Detect which cell encompasses the target text, then output its (X, Y) center coordinate. 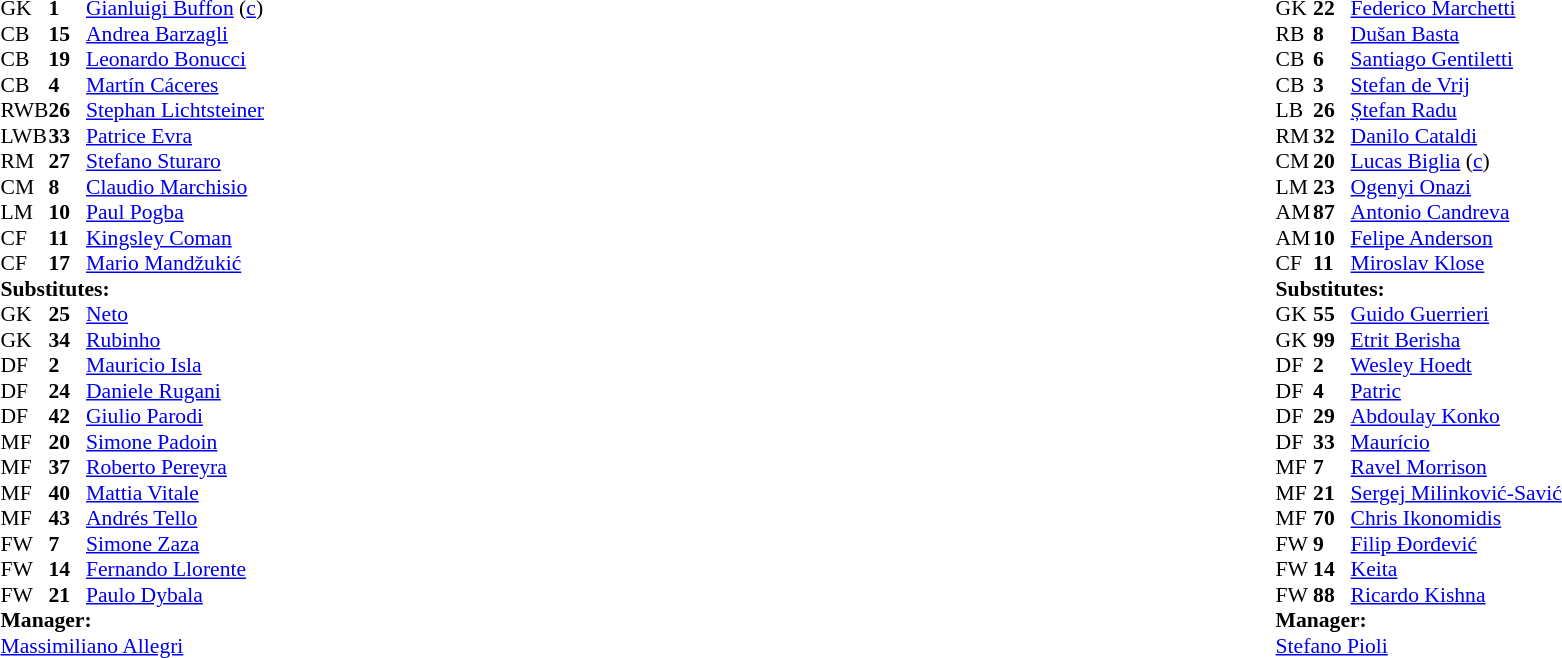
42 (67, 417)
Claudio Marchisio (175, 187)
Mauricio Isla (175, 365)
Sergej Milinković-Savić (1456, 493)
Giulio Parodi (175, 417)
RB (1295, 34)
Mario Mandžukić (175, 263)
25 (67, 315)
88 (1332, 595)
Maurício (1456, 442)
Ștefan Radu (1456, 111)
Andrea Barzagli (175, 34)
99 (1332, 340)
Wesley Hoedt (1456, 365)
Filip Đorđević (1456, 544)
34 (67, 340)
Chris Ikonomidis (1456, 519)
Santiago Gentiletti (1456, 59)
Simone Padoin (175, 442)
RWB (24, 111)
Lucas Biglia (c) (1456, 161)
Felipe Anderson (1456, 238)
32 (1332, 136)
LB (1295, 111)
Stefan de Vrij (1456, 85)
Keita (1456, 569)
Dušan Basta (1456, 34)
Danilo Cataldi (1456, 136)
Patrice Evra (175, 136)
29 (1332, 417)
Abdoulay Konko (1456, 417)
Kingsley Coman (175, 238)
Rubinho (175, 340)
70 (1332, 519)
Guido Guerrieri (1456, 315)
Martín Cáceres (175, 85)
15 (67, 34)
Daniele Rugani (175, 391)
Fernando Llorente (175, 569)
LWB (24, 136)
24 (67, 391)
19 (67, 59)
Ravel Morrison (1456, 467)
Paul Pogba (175, 213)
Miroslav Klose (1456, 263)
37 (67, 467)
87 (1332, 213)
Leonardo Bonucci (175, 59)
Stefano Sturaro (175, 161)
3 (1332, 85)
9 (1332, 544)
40 (67, 493)
Neto (175, 315)
Stephan Lichtsteiner (175, 111)
Ricardo Kishna (1456, 595)
Simone Zaza (175, 544)
23 (1332, 187)
17 (67, 263)
6 (1332, 59)
Etrit Berisha (1456, 340)
Andrés Tello (175, 519)
Ogenyi Onazi (1456, 187)
27 (67, 161)
43 (67, 519)
55 (1332, 315)
Paulo Dybala (175, 595)
Antonio Candreva (1456, 213)
Roberto Pereyra (175, 467)
Patric (1456, 391)
Mattia Vitale (175, 493)
